Identify which cell holds the provided text, then report its (X, Y) central coordinate. 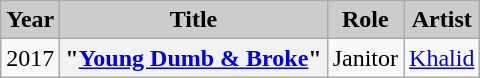
2017 (30, 58)
Khalid (442, 58)
Year (30, 20)
"Young Dumb & Broke" (194, 58)
Artist (442, 20)
Title (194, 20)
Janitor (365, 58)
Role (365, 20)
